Extract the [x, y] coordinate from the center of the cell holding the provided text.  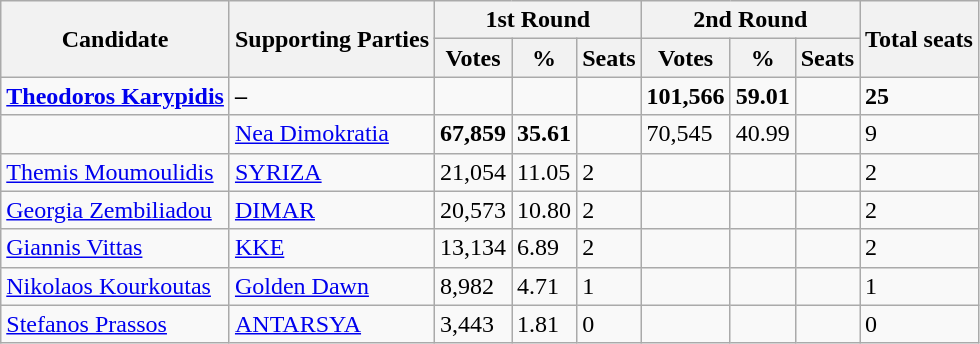
3,443 [474, 324]
35.61 [544, 134]
Nea Dimokratia [332, 134]
6.89 [544, 248]
Total seats [920, 39]
Theodoros Karypidis [116, 96]
Stefanos Prassos [116, 324]
1.81 [544, 324]
4.71 [544, 286]
ANTARSYA [332, 324]
Themis Moumoulidis [116, 172]
Nikolaos Kourkoutas [116, 286]
Giannis Vittas [116, 248]
40.99 [762, 134]
Georgia Zembiliadou [116, 210]
1st Round [538, 20]
13,134 [474, 248]
Golden Dawn [332, 286]
Supporting Parties [332, 39]
67,859 [474, 134]
21,054 [474, 172]
25 [920, 96]
11.05 [544, 172]
Candidate [116, 39]
9 [920, 134]
2nd Round [750, 20]
8,982 [474, 286]
20,573 [474, 210]
101,566 [686, 96]
– [332, 96]
KKE [332, 248]
SYRIZA [332, 172]
70,545 [686, 134]
10.80 [544, 210]
59.01 [762, 96]
DIMAR [332, 210]
